Detect which cell encompasses the target text, then output its [X, Y] center coordinate. 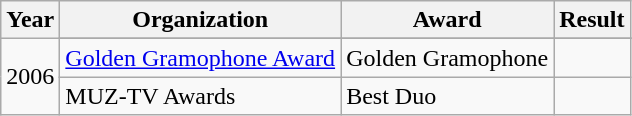
Award [448, 20]
MUZ-TV Awards [200, 96]
Best Duo [448, 96]
Result [592, 20]
Golden Gramophone Award [200, 58]
Organization [200, 20]
Year [30, 20]
Golden Gramophone [448, 58]
2006 [30, 77]
